Return the (x, y) coordinate for the center point of the cell that contains the specified text.  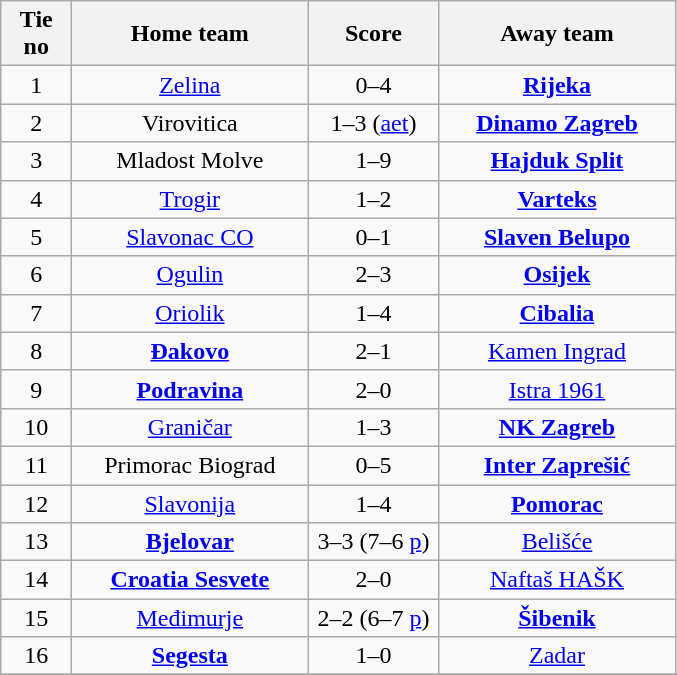
11 (36, 465)
Bjelovar (190, 542)
Podravina (190, 389)
Zelina (190, 85)
16 (36, 656)
Cibalia (557, 313)
5 (36, 237)
Inter Zaprešić (557, 465)
Croatia Sesvete (190, 580)
1 (36, 85)
Pomorac (557, 503)
Šibenik (557, 618)
Home team (190, 34)
Hajduk Split (557, 161)
Slavonija (190, 503)
Slaven Belupo (557, 237)
Primorac Biograd (190, 465)
Mladost Molve (190, 161)
8 (36, 351)
1–0 (374, 656)
Oriolik (190, 313)
Away team (557, 34)
Belišće (557, 542)
7 (36, 313)
Osijek (557, 275)
3–3 (7–6 p) (374, 542)
Istra 1961 (557, 389)
Dinamo Zagreb (557, 123)
10 (36, 427)
Đakovo (190, 351)
4 (36, 199)
Score (374, 34)
Virovitica (190, 123)
15 (36, 618)
Segesta (190, 656)
0–1 (374, 237)
Međimurje (190, 618)
Rijeka (557, 85)
0–5 (374, 465)
Zadar (557, 656)
2–1 (374, 351)
Trogir (190, 199)
1–9 (374, 161)
12 (36, 503)
2 (36, 123)
Naftaš HAŠK (557, 580)
Slavonac CO (190, 237)
13 (36, 542)
Tie no (36, 34)
Varteks (557, 199)
Ogulin (190, 275)
Graničar (190, 427)
1–3 (aet) (374, 123)
1–3 (374, 427)
Kamen Ingrad (557, 351)
1–2 (374, 199)
14 (36, 580)
2–3 (374, 275)
3 (36, 161)
2–2 (6–7 p) (374, 618)
0–4 (374, 85)
6 (36, 275)
9 (36, 389)
NK Zagreb (557, 427)
